Search for the cell housing the specified text and yield its [x, y] center coordinate. 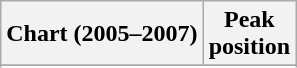
Peakposition [249, 34]
Chart (2005–2007) [102, 34]
